Return the (x, y) coordinate for the center point of the cell that contains the specified text.  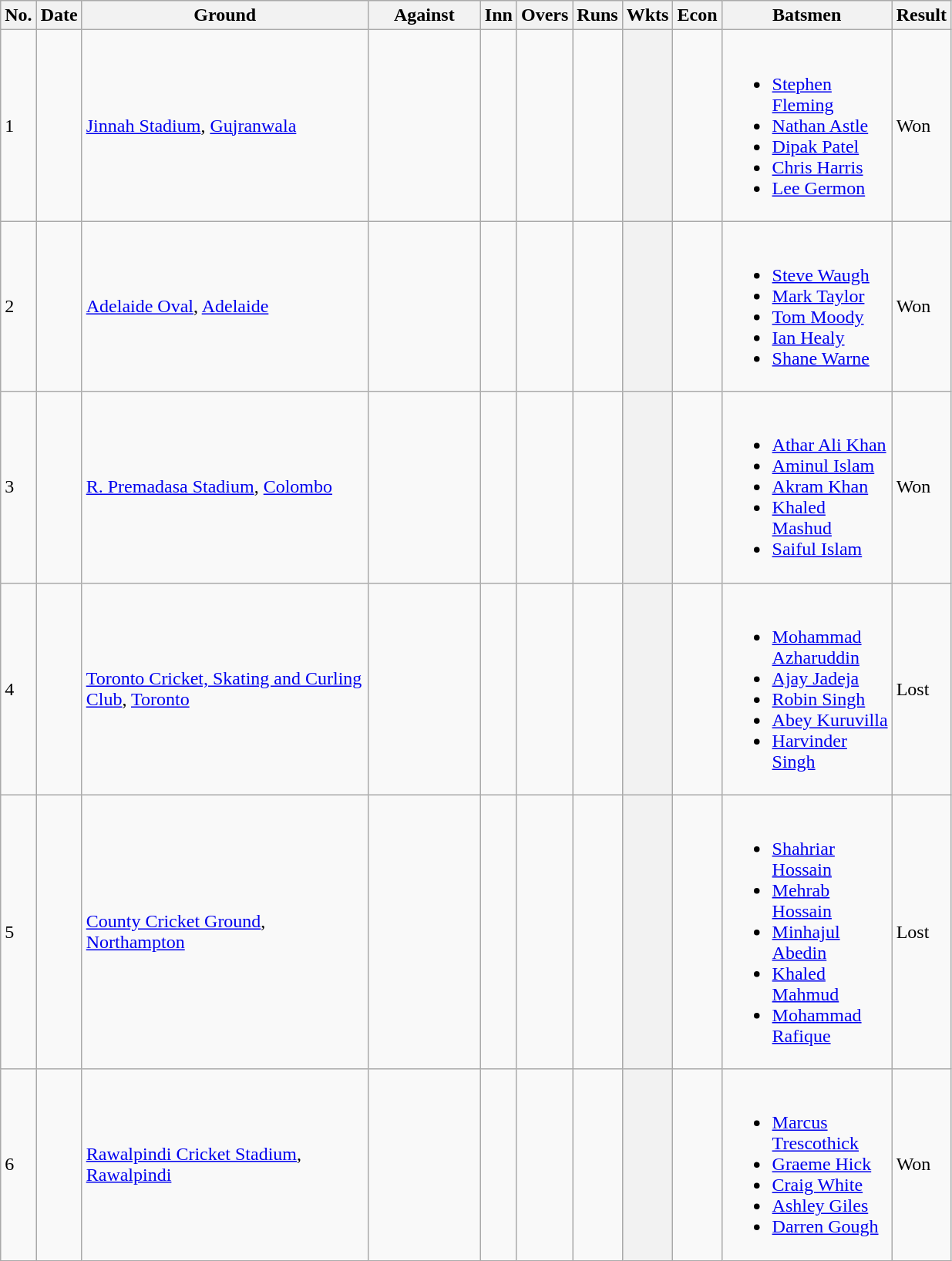
4 (19, 689)
Toronto Cricket, Skating and Curling Club, Toronto (225, 689)
Result (921, 15)
3 (19, 487)
Inn (498, 15)
Batsmen (806, 15)
Jinnah Stadium, Gujranwala (225, 126)
No. (19, 15)
6 (19, 1165)
Overs (544, 15)
Rawalpindi Cricket Stadium, Rawalpindi (225, 1165)
Runs (597, 15)
Date (59, 15)
Mohammad AzharuddinAjay JadejaRobin SinghAbey KuruvillaHarvinder Singh (806, 689)
1 (19, 126)
Stephen FlemingNathan AstleDipak PatelChris HarrisLee Germon (806, 126)
Steve WaughMark TaylorTom MoodyIan HealyShane Warne (806, 307)
Wkts (648, 15)
R. Premadasa Stadium, Colombo (225, 487)
Econ (697, 15)
Shahriar HossainMehrab HossainMinhajul AbedinKhaled MahmudMohammad Rafique (806, 932)
Adelaide Oval, Adelaide (225, 307)
Athar Ali KhanAminul IslamAkram KhanKhaled MashudSaiful Islam (806, 487)
Against (424, 15)
County Cricket Ground, Northampton (225, 932)
5 (19, 932)
2 (19, 307)
Ground (225, 15)
Marcus TrescothickGraeme HickCraig WhiteAshley GilesDarren Gough (806, 1165)
